For the text-containing cell, return its midpoint in (x, y) coordinate format. 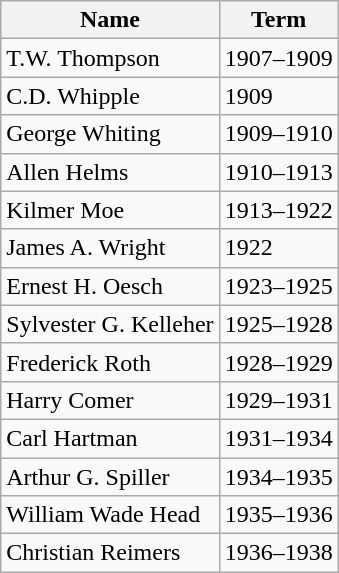
1934–1935 (278, 477)
1907–1909 (278, 58)
1909 (278, 96)
1925–1928 (278, 324)
Arthur G. Spiller (110, 477)
George Whiting (110, 134)
1928–1929 (278, 362)
1910–1913 (278, 172)
Sylvester G. Kelleher (110, 324)
1935–1936 (278, 515)
1909–1910 (278, 134)
Ernest H. Oesch (110, 286)
Christian Reimers (110, 553)
T.W. Thompson (110, 58)
1929–1931 (278, 400)
Name (110, 20)
1923–1925 (278, 286)
Frederick Roth (110, 362)
James A. Wright (110, 248)
Kilmer Moe (110, 210)
Carl Hartman (110, 438)
1936–1938 (278, 553)
Term (278, 20)
William Wade Head (110, 515)
C.D. Whipple (110, 96)
1931–1934 (278, 438)
Allen Helms (110, 172)
1913–1922 (278, 210)
Harry Comer (110, 400)
1922 (278, 248)
